Capture the cell that displays the provided text and extract its [x, y] central coordinate. 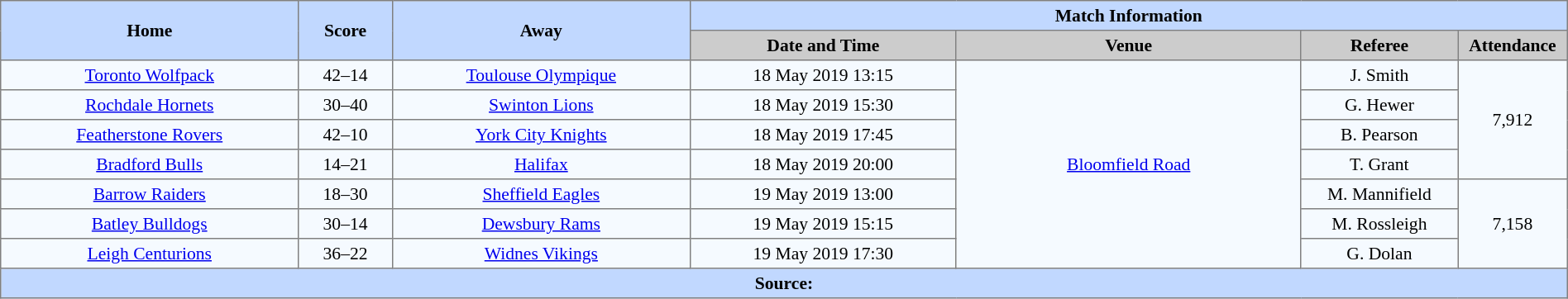
G. Hewer [1379, 105]
19 May 2019 17:30 [823, 254]
18–30 [346, 194]
G. Dolan [1379, 254]
Featherstone Rovers [150, 135]
J. Smith [1379, 75]
Batley Bulldogs [150, 224]
Venue [1128, 45]
19 May 2019 15:15 [823, 224]
30–14 [346, 224]
B. Pearson [1379, 135]
Source: [784, 283]
18 May 2019 20:00 [823, 164]
7,158 [1513, 224]
T. Grant [1379, 164]
Sheffield Eagles [541, 194]
Toronto Wolfpack [150, 75]
Dewsbury Rams [541, 224]
Home [150, 31]
19 May 2019 13:00 [823, 194]
Date and Time [823, 45]
Attendance [1513, 45]
Swinton Lions [541, 105]
42–14 [346, 75]
York City Knights [541, 135]
14–21 [346, 164]
18 May 2019 13:15 [823, 75]
Bradford Bulls [150, 164]
Rochdale Hornets [150, 105]
Referee [1379, 45]
Away [541, 31]
M. Rossleigh [1379, 224]
Halifax [541, 164]
Bloomfield Road [1128, 164]
Match Information [1128, 16]
18 May 2019 15:30 [823, 105]
36–22 [346, 254]
30–40 [346, 105]
Widnes Vikings [541, 254]
7,912 [1513, 120]
42–10 [346, 135]
18 May 2019 17:45 [823, 135]
M. Mannifield [1379, 194]
Barrow Raiders [150, 194]
Toulouse Olympique [541, 75]
Leigh Centurions [150, 254]
Score [346, 31]
